From the cell containing the given text, extract its center point as (X, Y) coordinate. 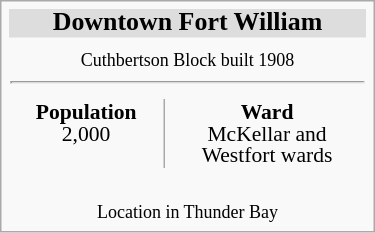
Location in Thunder Bay (188, 211)
Population2,000 (87, 134)
Cuthbertson Block built 1908 (188, 72)
Downtown Fort William (188, 23)
WardMcKellar andWestfort wards (267, 134)
